Detect which cell encompasses the target text, then output its [X, Y] center coordinate. 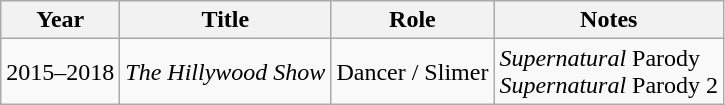
The Hillywood Show [226, 72]
2015–2018 [60, 72]
Supernatural ParodySupernatural Parody 2 [609, 72]
Title [226, 20]
Dancer / Slimer [412, 72]
Notes [609, 20]
Year [60, 20]
Role [412, 20]
